From the cell containing the given text, extract its center point as (x, y) coordinate. 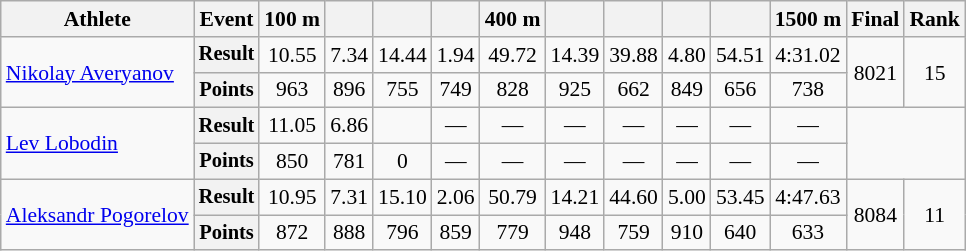
50.79 (513, 197)
400 m (513, 19)
14.39 (576, 55)
11 (934, 214)
Athlete (98, 19)
896 (349, 90)
Lev Lobodin (98, 144)
633 (808, 233)
4:31.02 (808, 55)
Final (875, 19)
948 (576, 233)
7.34 (349, 55)
7.31 (349, 197)
54.51 (740, 55)
828 (513, 90)
Event (227, 19)
11.05 (292, 126)
963 (292, 90)
44.60 (634, 197)
662 (634, 90)
759 (634, 233)
925 (576, 90)
1.94 (456, 55)
8021 (875, 72)
1500 m (808, 19)
749 (456, 90)
Rank (934, 19)
910 (687, 233)
10.95 (292, 197)
796 (402, 233)
39.88 (634, 55)
Aleksandr Pogorelov (98, 214)
849 (687, 90)
8084 (875, 214)
14.44 (402, 55)
Nikolay Averyanov (98, 72)
15 (934, 72)
640 (740, 233)
656 (740, 90)
53.45 (740, 197)
100 m (292, 19)
5.00 (687, 197)
850 (292, 162)
888 (349, 233)
2.06 (456, 197)
781 (349, 162)
755 (402, 90)
15.10 (402, 197)
779 (513, 233)
872 (292, 233)
4:47.63 (808, 197)
49.72 (513, 55)
859 (456, 233)
4.80 (687, 55)
738 (808, 90)
0 (402, 162)
10.55 (292, 55)
14.21 (576, 197)
6.86 (349, 126)
